Locate the cell with the specified text and output its (x, y) center coordinate. 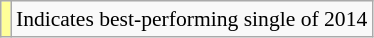
Indicates best-performing single of 2014 (192, 19)
